Output the (x, y) coordinate of the center of the cell containing the given text.  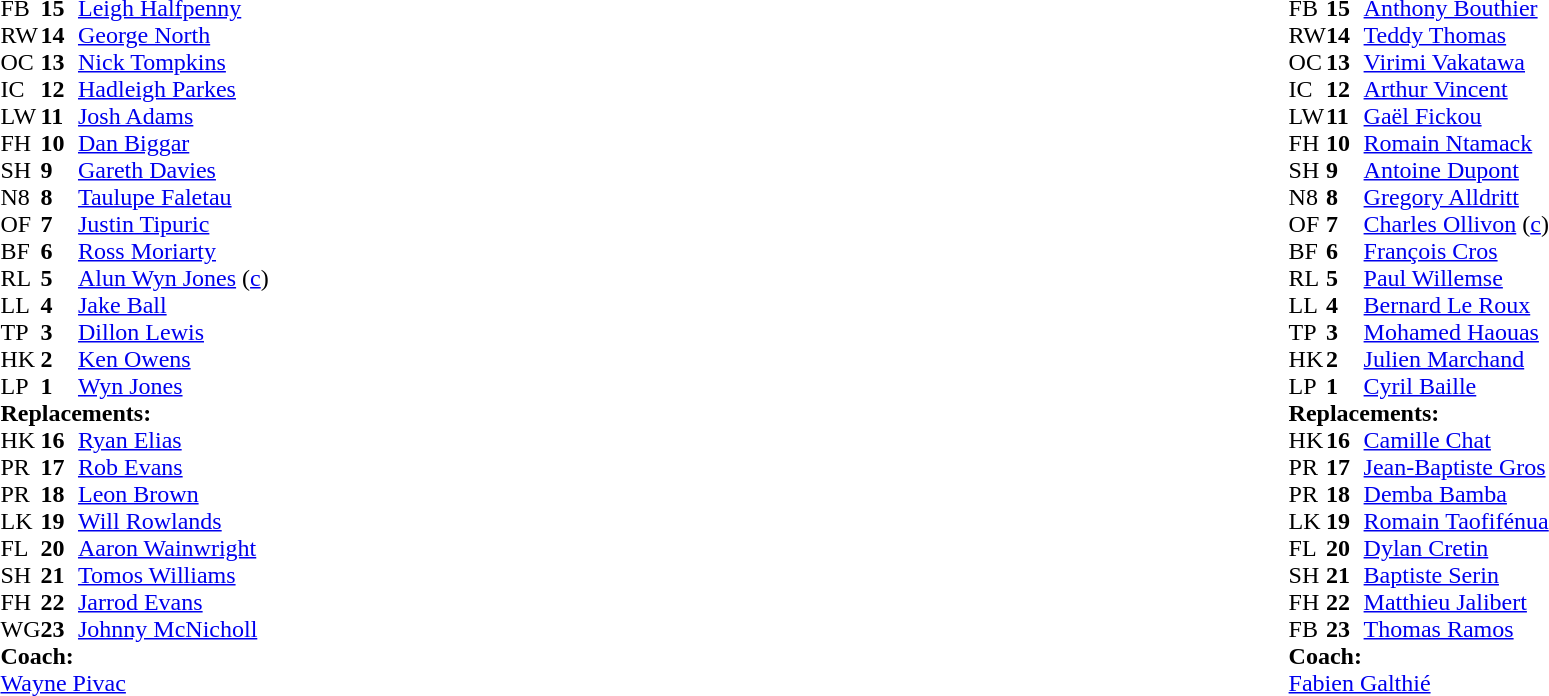
Paul Willemse (1456, 278)
Leon Brown (174, 494)
Dylan Cretin (1456, 548)
Virimi Vakatawa (1456, 62)
Gregory Alldritt (1456, 198)
George North (174, 36)
Ryan Elias (174, 440)
Tomos Williams (174, 576)
Gareth Davies (174, 170)
Will Rowlands (174, 522)
Ken Owens (174, 360)
Camille Chat (1456, 440)
Bernard Le Roux (1456, 306)
Aaron Wainwright (174, 548)
Matthieu Jalibert (1456, 602)
Demba Bamba (1456, 494)
Jake Ball (174, 306)
Cyril Baille (1456, 386)
Teddy Thomas (1456, 36)
Arthur Vincent (1456, 90)
Romain Ntamack (1456, 144)
Charles Ollivon (c) (1456, 224)
Thomas Ramos (1456, 630)
Rob Evans (174, 468)
Mohamed Haouas (1456, 332)
FB (1308, 630)
Jean-Baptiste Gros (1456, 468)
Hadleigh Parkes (174, 90)
Justin Tipuric (174, 224)
Nick Tompkins (174, 62)
François Cros (1456, 252)
Romain Taofifénua (1456, 522)
Josh Adams (174, 116)
Dan Biggar (174, 144)
Dillon Lewis (174, 332)
Ross Moriarty (174, 252)
Taulupe Faletau (174, 198)
Johnny McNicholl (174, 630)
WG (20, 630)
Antoine Dupont (1456, 170)
Wyn Jones (174, 386)
Gaël Fickou (1456, 116)
Jarrod Evans (174, 602)
Baptiste Serin (1456, 576)
Julien Marchand (1456, 360)
Alun Wyn Jones (c) (174, 278)
